Search for the cell housing the specified text and yield its (X, Y) center coordinate. 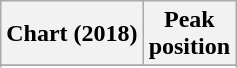
Peakposition (189, 34)
Chart (2018) (72, 34)
